Search for the cell housing the specified text and yield its (X, Y) center coordinate. 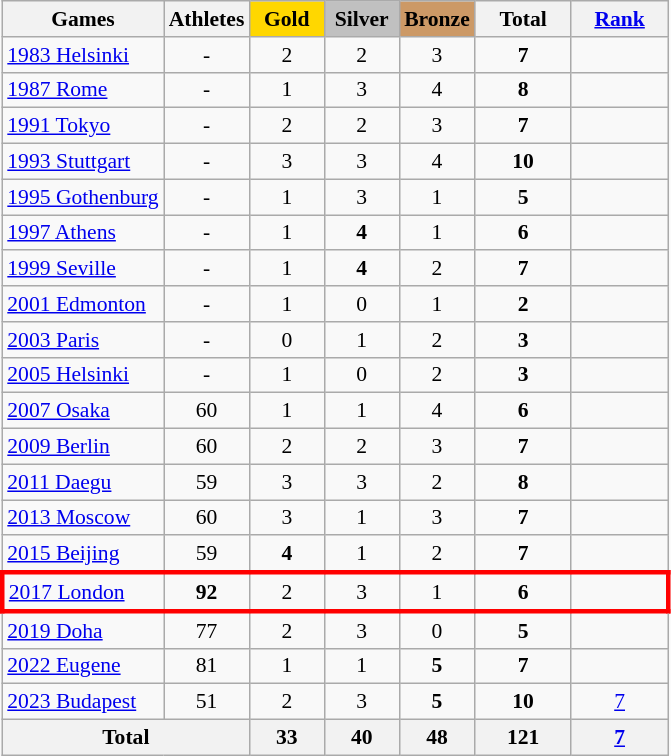
2017 London (82, 592)
81 (207, 666)
2003 Paris (82, 340)
92 (207, 592)
2009 Berlin (82, 447)
Rank (620, 19)
51 (207, 702)
1983 Helsinki (82, 55)
2023 Budapest (82, 702)
1991 Tokyo (82, 126)
48 (437, 738)
Bronze (437, 19)
1987 Rome (82, 90)
2007 Osaka (82, 411)
33 (286, 738)
2001 Edmonton (82, 304)
1997 Athens (82, 233)
Gold (286, 19)
Athletes (207, 19)
2022 Eugene (82, 666)
40 (362, 738)
1995 Gothenburg (82, 197)
2015 Beijing (82, 554)
2019 Doha (82, 630)
Silver (362, 19)
1999 Seville (82, 269)
2011 Daegu (82, 482)
2013 Moscow (82, 518)
1993 Stuttgart (82, 162)
77 (207, 630)
121 (524, 738)
2005 Helsinki (82, 375)
Games (82, 19)
